Extract the (X, Y) coordinate from the center of the cell holding the provided text.  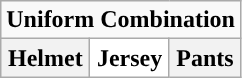
Uniform Combination (121, 20)
Jersey (130, 58)
Pants (204, 58)
Helmet (46, 58)
